Extract the [x, y] coordinate from the center of the cell holding the provided text.  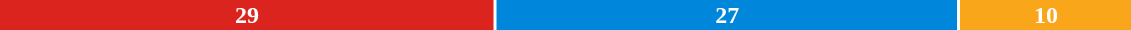
27 [727, 15]
10 [1046, 15]
29 [247, 15]
